Return (x, y) of the center of cell containing provided text 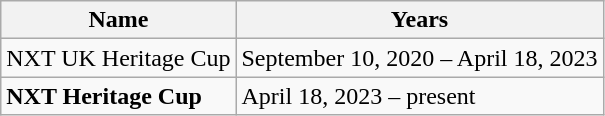
NXT UK Heritage Cup (118, 58)
Name (118, 20)
April 18, 2023 – present (420, 96)
Years (420, 20)
September 10, 2020 – April 18, 2023 (420, 58)
NXT Heritage Cup (118, 96)
